From the cell containing the given text, extract its center point as (X, Y) coordinate. 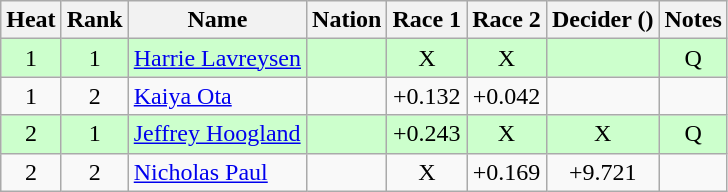
Kaiya Ota (217, 96)
+9.721 (602, 172)
Race 1 (427, 20)
Harrie Lavreysen (217, 58)
Heat (31, 20)
Rank (94, 20)
Jeffrey Hoogland (217, 134)
Notes (693, 20)
Nation (347, 20)
+0.243 (427, 134)
+0.169 (507, 172)
Name (217, 20)
Decider () (602, 20)
+0.132 (427, 96)
Nicholas Paul (217, 172)
Race 2 (507, 20)
+0.042 (507, 96)
